Return the (x, y) coordinate for the center point of the cell that contains the specified text.  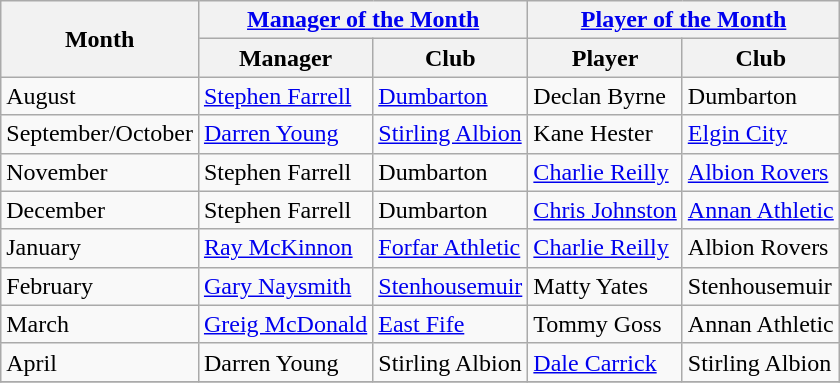
November (100, 172)
Kane Hester (605, 134)
January (100, 248)
February (100, 286)
Dale Carrick (605, 362)
August (100, 96)
Elgin City (760, 134)
March (100, 324)
September/October (100, 134)
Forfar Athletic (450, 248)
Matty Yates (605, 286)
Tommy Goss (605, 324)
Declan Byrne (605, 96)
Chris Johnston (605, 210)
Greig McDonald (285, 324)
April (100, 362)
Manager of the Month (362, 20)
Player of the Month (684, 20)
Month (100, 39)
December (100, 210)
Ray McKinnon (285, 248)
Manager (285, 58)
East Fife (450, 324)
Gary Naysmith (285, 286)
Player (605, 58)
